From the cell containing the given text, extract its center point as [X, Y] coordinate. 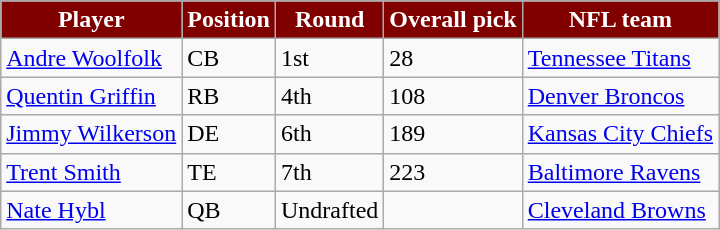
189 [453, 134]
CB [229, 58]
Cleveland Browns [620, 210]
108 [453, 96]
1st [329, 58]
TE [229, 172]
6th [329, 134]
RB [229, 96]
Undrafted [329, 210]
DE [229, 134]
7th [329, 172]
Player [92, 20]
Quentin Griffin [92, 96]
Position [229, 20]
223 [453, 172]
28 [453, 58]
Overall pick [453, 20]
4th [329, 96]
Tennessee Titans [620, 58]
Nate Hybl [92, 210]
Denver Broncos [620, 96]
Jimmy Wilkerson [92, 134]
Andre Woolfolk [92, 58]
QB [229, 210]
Baltimore Ravens [620, 172]
NFL team [620, 20]
Trent Smith [92, 172]
Round [329, 20]
Kansas City Chiefs [620, 134]
